Find where the given text appears and provide that cell's center as (X, Y) coordinate. 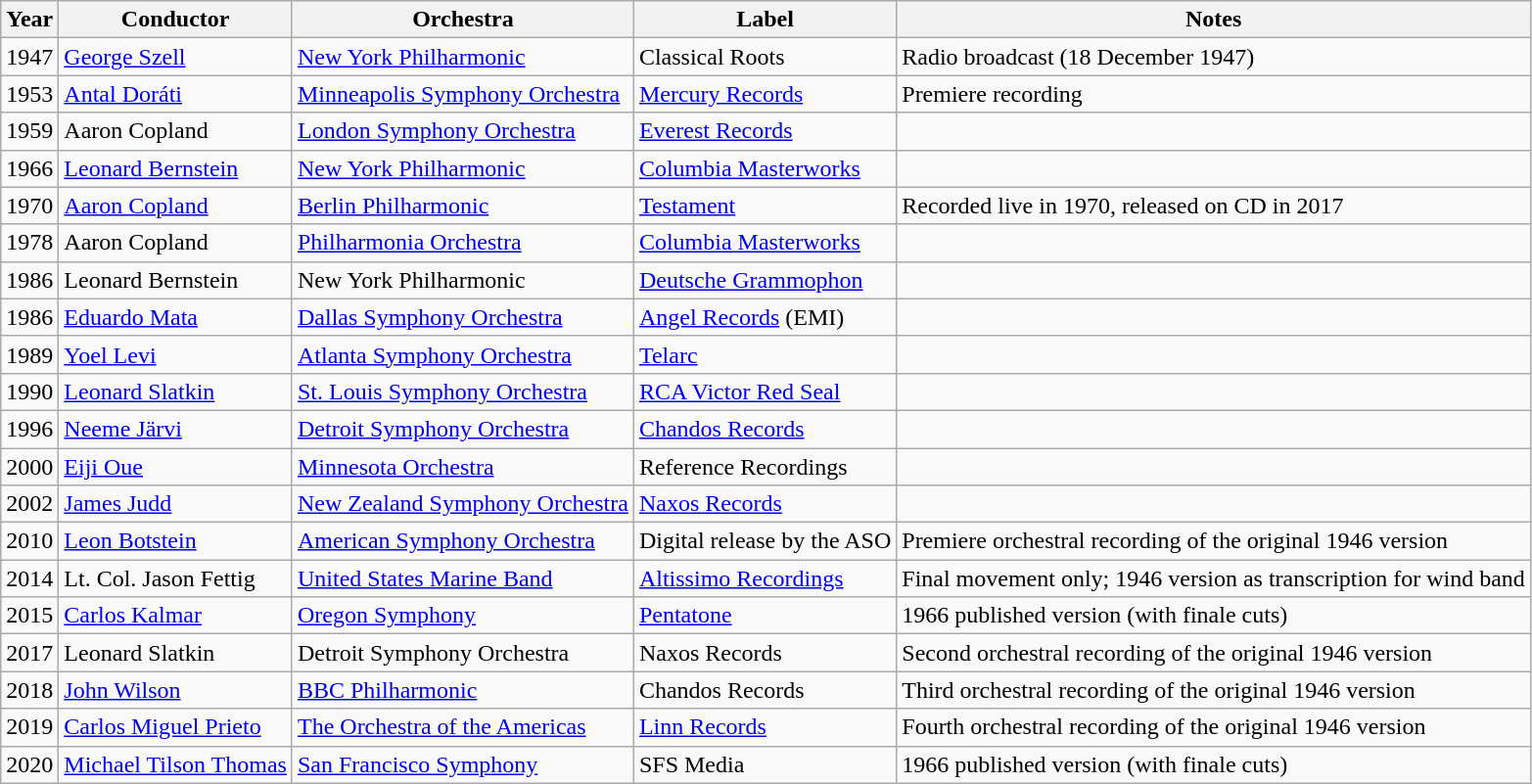
Antal Doráti (176, 94)
2010 (29, 541)
Linn Records (765, 727)
Testament (765, 206)
Dallas Symphony Orchestra (462, 317)
Third orchestral recording of the original 1946 version (1214, 690)
Digital release by the ASO (765, 541)
Everest Records (765, 131)
St. Louis Symphony Orchestra (462, 392)
2020 (29, 764)
1959 (29, 131)
Premiere recording (1214, 94)
2002 (29, 504)
Oregon Symphony (462, 616)
BBC Philharmonic (462, 690)
Eduardo Mata (176, 317)
2019 (29, 727)
Minnesota Orchestra (462, 467)
Premiere orchestral recording of the original 1946 version (1214, 541)
John Wilson (176, 690)
SFS Media (765, 764)
New Zealand Symphony Orchestra (462, 504)
Fourth orchestral recording of the original 1946 version (1214, 727)
Notes (1214, 20)
2017 (29, 653)
Yoel Levi (176, 354)
Deutsche Grammophon (765, 280)
RCA Victor Red Seal (765, 392)
Conductor (176, 20)
Berlin Philharmonic (462, 206)
Pentatone (765, 616)
Reference Recordings (765, 467)
2018 (29, 690)
Telarc (765, 354)
Atlanta Symphony Orchestra (462, 354)
London Symphony Orchestra (462, 131)
Orchestra (462, 20)
Altissimo Recordings (765, 578)
2015 (29, 616)
James Judd (176, 504)
Lt. Col. Jason Fettig (176, 578)
Carlos Kalmar (176, 616)
The Orchestra of the Americas (462, 727)
Eiji Oue (176, 467)
Philharmonia Orchestra (462, 243)
Year (29, 20)
Label (765, 20)
1978 (29, 243)
2014 (29, 578)
George Szell (176, 57)
Final movement only; 1946 version as transcription for wind band (1214, 578)
Radio broadcast (18 December 1947) (1214, 57)
Leon Botstein (176, 541)
1947 (29, 57)
1989 (29, 354)
United States Marine Band (462, 578)
1953 (29, 94)
1970 (29, 206)
1990 (29, 392)
1996 (29, 429)
Classical Roots (765, 57)
2000 (29, 467)
Carlos Miguel Prieto (176, 727)
American Symphony Orchestra (462, 541)
Second orchestral recording of the original 1946 version (1214, 653)
Mercury Records (765, 94)
San Francisco Symphony (462, 764)
Angel Records (EMI) (765, 317)
Minneapolis Symphony Orchestra (462, 94)
Michael Tilson Thomas (176, 764)
1966 (29, 168)
Neeme Järvi (176, 429)
Recorded live in 1970, released on CD in 2017 (1214, 206)
